Return the [x, y] coordinate for the center point of the cell that contains the specified text.  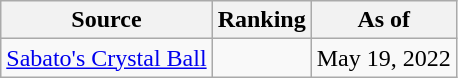
Ranking [262, 20]
Source [106, 20]
As of [384, 20]
May 19, 2022 [384, 58]
Sabato's Crystal Ball [106, 58]
